Find where the given text appears and provide that cell's center as (x, y) coordinate. 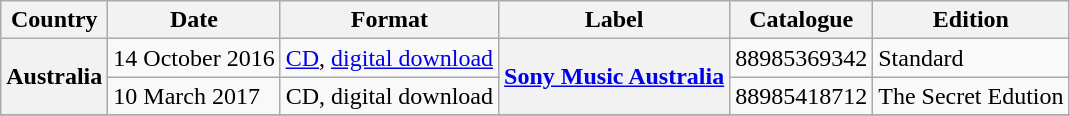
14 October 2016 (194, 58)
Label (614, 20)
Sony Music Australia (614, 77)
Australia (54, 77)
88985369342 (802, 58)
Edition (971, 20)
The Secret Edution (971, 96)
Date (194, 20)
Catalogue (802, 20)
Standard (971, 58)
Format (389, 20)
Country (54, 20)
88985418712 (802, 96)
10 March 2017 (194, 96)
